Provide the [x, y] coordinate of the cell's center where the given text is located.  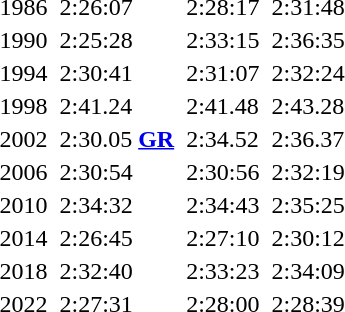
2:30:56 [223, 172]
2:33:15 [223, 40]
2:26:45 [117, 238]
2:41.24 [117, 106]
2:31:07 [223, 73]
2:34.52 [223, 139]
2:33:23 [223, 271]
2:25:28 [117, 40]
2:30.05 GR [117, 139]
2:30:54 [117, 172]
2:34:43 [223, 205]
2:41.48 [223, 106]
2:30:41 [117, 73]
2:32:40 [117, 271]
2:27:10 [223, 238]
2:34:32 [117, 205]
